Pinpoint the cell where the given text exists, returning its (x, y) midpoint coordinate. 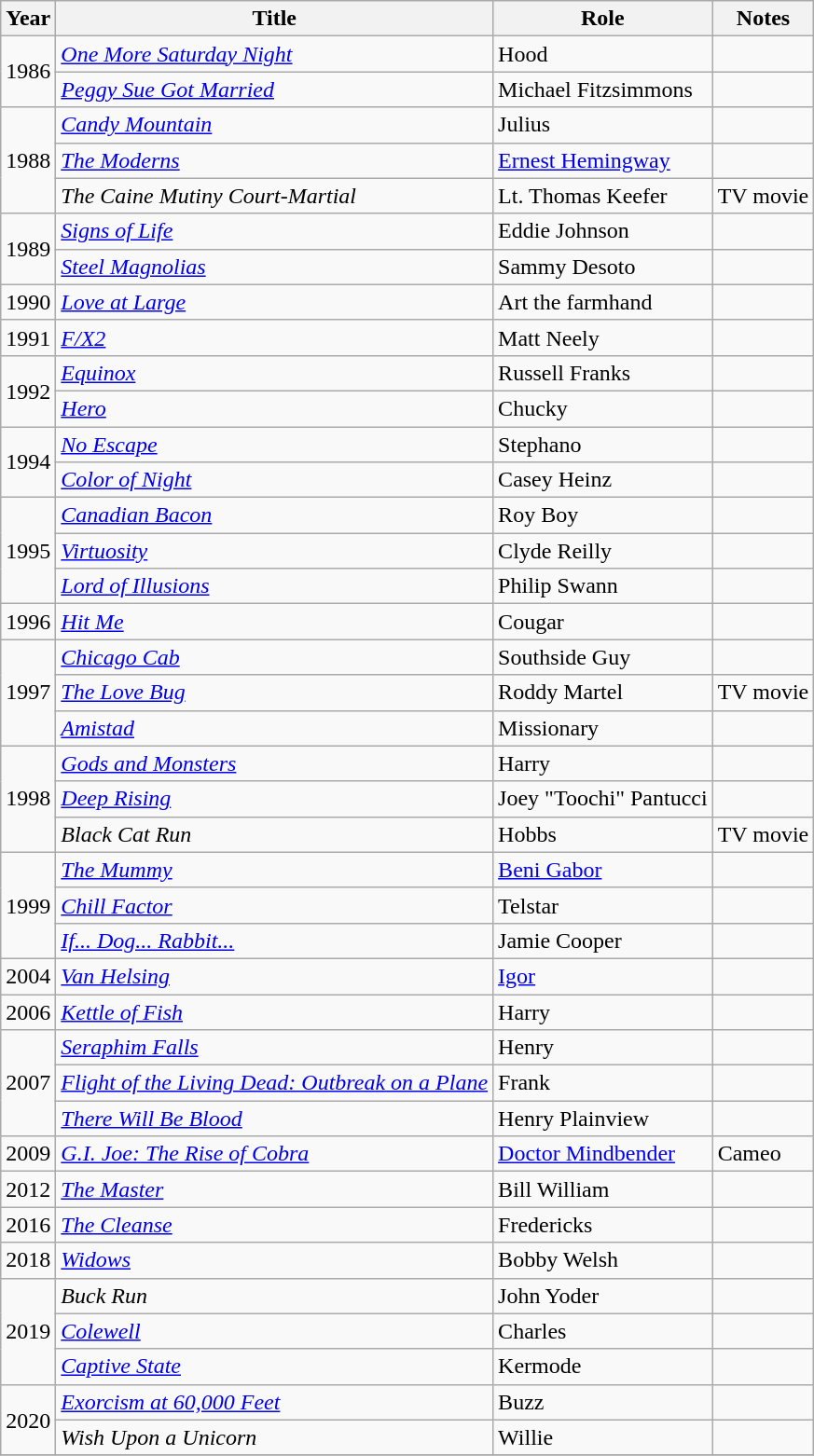
Notes (763, 19)
Hit Me (274, 622)
Chill Factor (274, 905)
Clyde Reilly (603, 551)
Flight of the Living Dead: Outbreak on a Plane (274, 1083)
Steel Magnolias (274, 267)
Henry (603, 1048)
Buzz (603, 1402)
Wish Upon a Unicorn (274, 1437)
One More Saturday Night (274, 54)
2009 (28, 1154)
1996 (28, 622)
Exorcism at 60,000 Feet (274, 1402)
Julius (603, 125)
Virtuosity (274, 551)
Joey "Toochi" Pantucci (603, 799)
Hobbs (603, 834)
Black Cat Run (274, 834)
2018 (28, 1260)
Russell Franks (603, 373)
Doctor Mindbender (603, 1154)
Art the farmhand (603, 302)
Signs of Life (274, 231)
Kettle of Fish (274, 1011)
1995 (28, 551)
Missionary (603, 728)
1989 (28, 249)
2007 (28, 1083)
Southside Guy (603, 657)
1990 (28, 302)
Jamie Cooper (603, 941)
Van Helsing (274, 976)
Title (274, 19)
Frank (603, 1083)
Casey Heinz (603, 480)
Willie (603, 1437)
Amistad (274, 728)
2019 (28, 1331)
The Love Bug (274, 693)
Lt. Thomas Keefer (603, 196)
Eddie Johnson (603, 231)
Henry Plainview (603, 1119)
Role (603, 19)
1994 (28, 462)
Beni Gabor (603, 870)
Roddy Martel (603, 693)
Cougar (603, 622)
The Moderns (274, 160)
1991 (28, 337)
The Master (274, 1189)
Bobby Welsh (603, 1260)
Love at Large (274, 302)
Ernest Hemingway (603, 160)
The Caine Mutiny Court-Martial (274, 196)
No Escape (274, 445)
Equinox (274, 373)
Bill William (603, 1189)
Matt Neely (603, 337)
The Cleanse (274, 1225)
1998 (28, 799)
Chucky (603, 408)
Lord of Illusions (274, 586)
Color of Night (274, 480)
Sammy Desoto (603, 267)
Captive State (274, 1367)
2016 (28, 1225)
Seraphim Falls (274, 1048)
Candy Mountain (274, 125)
1988 (28, 160)
2004 (28, 976)
There Will Be Blood (274, 1119)
1997 (28, 693)
1999 (28, 905)
2020 (28, 1420)
Gods and Monsters (274, 763)
Igor (603, 976)
Hero (274, 408)
Buck Run (274, 1296)
Kermode (603, 1367)
F/X2 (274, 337)
Philip Swann (603, 586)
Widows (274, 1260)
Chicago Cab (274, 657)
Year (28, 19)
The Mummy (274, 870)
Telstar (603, 905)
John Yoder (603, 1296)
Roy Boy (603, 515)
Fredericks (603, 1225)
Canadian Bacon (274, 515)
2012 (28, 1189)
Peggy Sue Got Married (274, 89)
2006 (28, 1011)
Deep Rising (274, 799)
Hood (603, 54)
Colewell (274, 1331)
Cameo (763, 1154)
If... Dog... Rabbit... (274, 941)
G.I. Joe: The Rise of Cobra (274, 1154)
1986 (28, 72)
1992 (28, 391)
Michael Fitzsimmons (603, 89)
Charles (603, 1331)
Stephano (603, 445)
